Pinpoint the cell where the given text exists, returning its [x, y] midpoint coordinate. 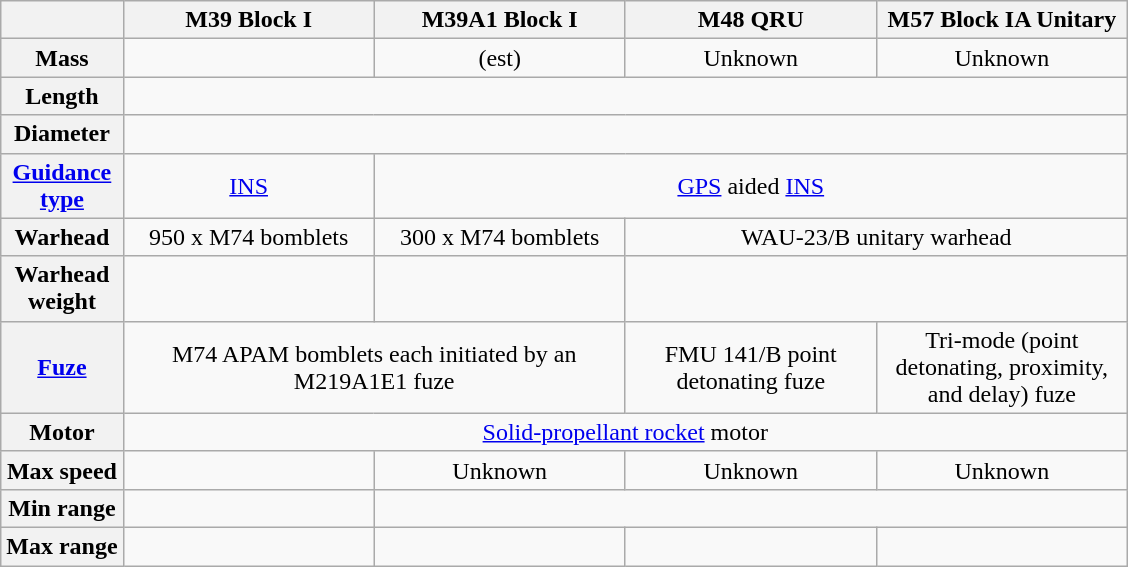
(est) [500, 58]
M74 APAM bomblets each initiated by an M219A1E1 fuze [374, 367]
300 x M74 bomblets [500, 237]
Max speed [62, 470]
FMU 141/B point detonating fuze [750, 367]
WAU-23/B unitary warhead [876, 237]
Tri-mode (point detonating, proximity, and delay) fuze [1002, 367]
Mass [62, 58]
Motor [62, 432]
Max range [62, 546]
950 x M74 bomblets [248, 237]
M39 Block I [248, 20]
Fuze [62, 367]
M39A1 Block I [500, 20]
Solid-propellant rocket motor [625, 432]
M57 Block IA Unitary [1002, 20]
Length [62, 96]
Diameter [62, 134]
M48 QRU [750, 20]
Warhead [62, 237]
INS [248, 186]
Warheadweight [62, 288]
Guidancetype [62, 186]
GPS aided INS [750, 186]
Min range [62, 508]
